Extract the [x, y] coordinate from the center of the cell holding the provided text.  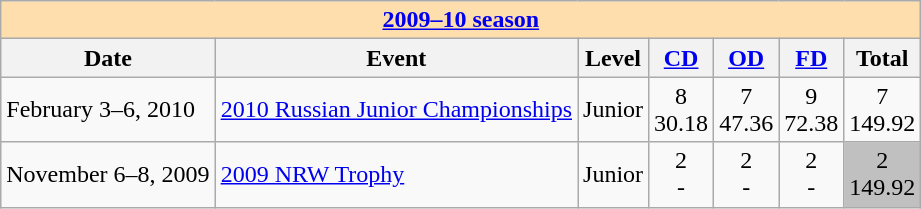
FD [812, 58]
2010 Russian Junior Championships [396, 110]
February 3–6, 2010 [108, 110]
9 72.38 [812, 110]
November 6–8, 2009 [108, 174]
Date [108, 58]
7 47.36 [746, 110]
2 149.92 [882, 174]
Event [396, 58]
8 30.18 [682, 110]
Total [882, 58]
CD [682, 58]
2009 NRW Trophy [396, 174]
2009–10 season [461, 20]
OD [746, 58]
Level [614, 58]
7 149.92 [882, 110]
